Find where the given text appears and provide that cell's center as (X, Y) coordinate. 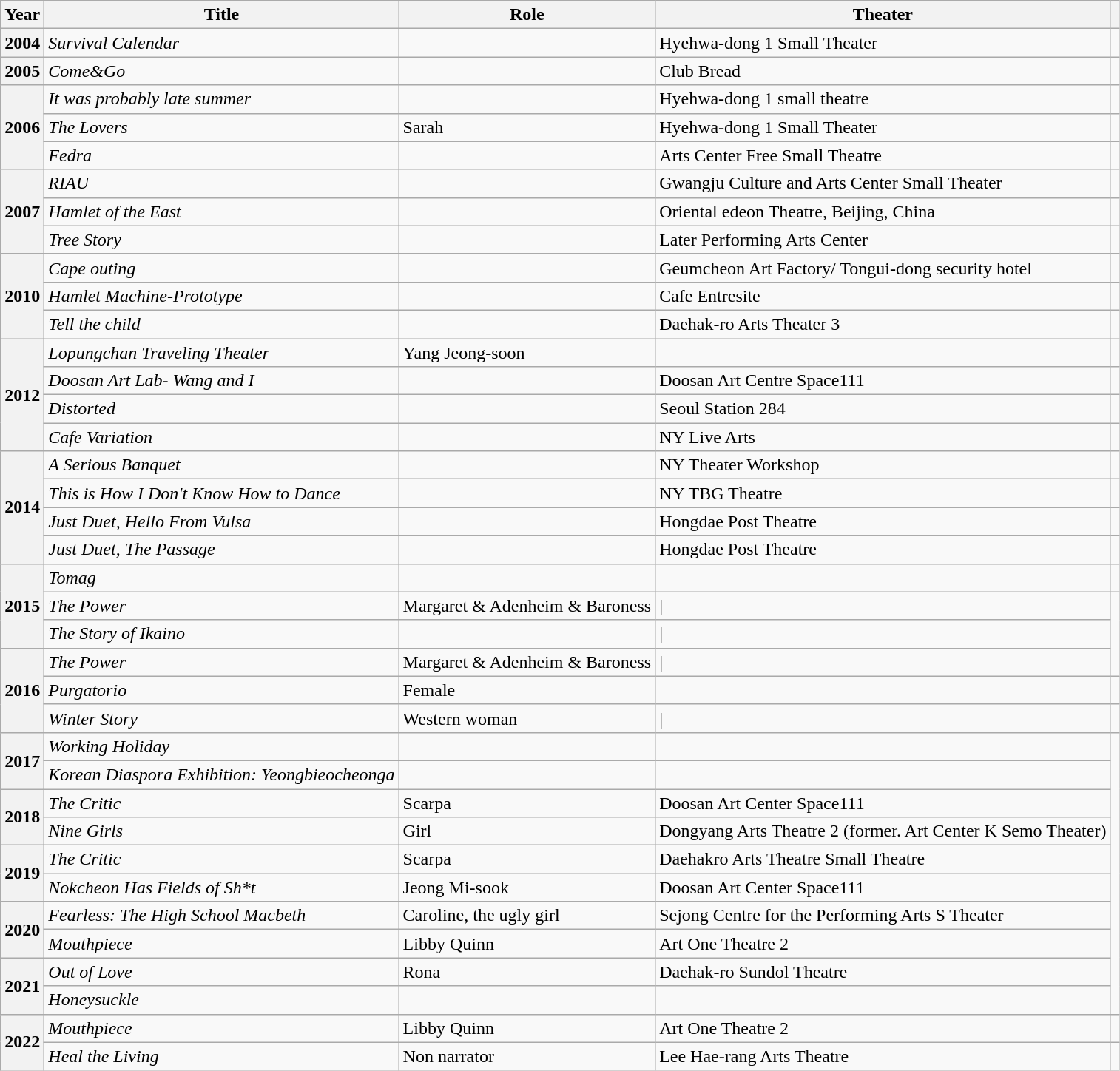
Winter Story (222, 718)
Female (527, 690)
The Lovers (222, 127)
Honeysuckle (222, 1000)
Later Performing Arts Center (883, 240)
Cafe Entresite (883, 296)
Oriental edeon Theatre, Beijing, China (883, 212)
Tell the child (222, 324)
Daehak-ro Arts Theater 3 (883, 324)
Dongyang Arts Theatre 2 (former. Art Center K Semo Theater) (883, 831)
It was probably late summer (222, 99)
Seoul Station 284 (883, 409)
2005 (22, 71)
Year (22, 15)
Cafe Variation (222, 437)
Nokcheon Has Fields of Sh*t (222, 888)
RIAU (222, 183)
Sarah (527, 127)
Yang Jeong-soon (527, 353)
2022 (22, 1042)
Gwangju Culture and Arts Center Small Theater (883, 183)
Doosan Art Lab- Wang and I (222, 381)
NY Theater Workshop (883, 465)
Lee Hae-rang Arts Theatre (883, 1056)
Nine Girls (222, 831)
Just Duet, Hello From Vulsa (222, 521)
Doosan Art Centre Space111 (883, 381)
2004 (22, 43)
The Story of Ikaino (222, 634)
Non narrator (527, 1056)
Jeong Mi-sook (527, 888)
2019 (22, 874)
2020 (22, 930)
Purgatorio (222, 690)
Hamlet of the East (222, 212)
Rona (527, 972)
Lopungchan Traveling Theater (222, 353)
Girl (527, 831)
2007 (22, 212)
2018 (22, 817)
Tree Story (222, 240)
Caroline, the ugly girl (527, 916)
Tomag (222, 578)
Korean Diaspora Exhibition: Yeongbieocheonga (222, 774)
Theater (883, 15)
Out of Love (222, 972)
2017 (22, 760)
Daehak-ro Sundol Theatre (883, 972)
Distorted (222, 409)
Working Holiday (222, 746)
Role (527, 15)
NY TBG Theatre (883, 493)
Heal the Living (222, 1056)
Daehakro Arts Theatre Small Theatre (883, 859)
Title (222, 15)
Geumcheon Art Factory/ Tongui-dong security hotel (883, 268)
2012 (22, 395)
2006 (22, 127)
Hamlet Machine-Prototype (222, 296)
Club Bread (883, 71)
Hyehwa-dong 1 small theatre (883, 99)
Fedra (222, 155)
2014 (22, 507)
Arts Center Free Small Theatre (883, 155)
Just Duet, The Passage (222, 550)
A Serious Banquet (222, 465)
Sejong Centre for the Performing Arts S Theater (883, 916)
2010 (22, 296)
This is How I Don't Know How to Dance (222, 493)
2016 (22, 690)
NY Live Arts (883, 437)
Western woman (527, 718)
Cape outing (222, 268)
2015 (22, 606)
Come&Go (222, 71)
Fearless: The High School Macbeth (222, 916)
Survival Calendar (222, 43)
2021 (22, 986)
